Search for the cell housing the specified text and yield its [X, Y] center coordinate. 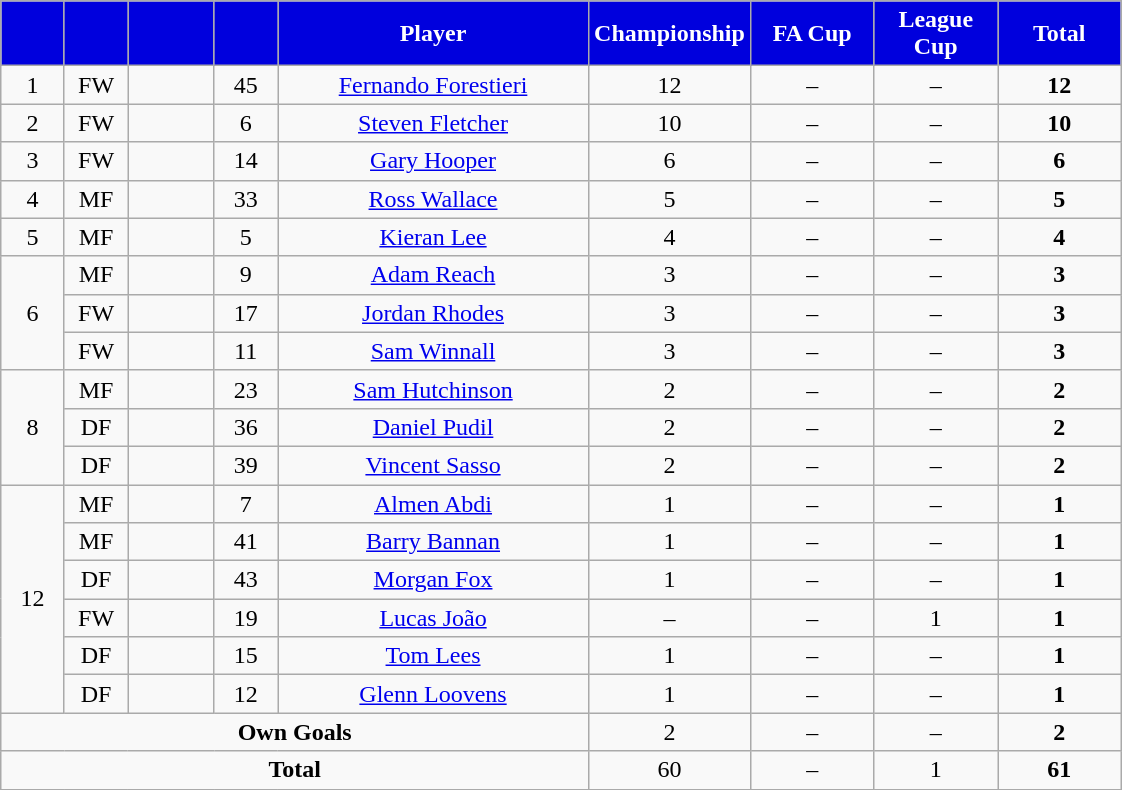
Morgan Fox [434, 580]
Steven Fletcher [434, 123]
Vincent Sasso [434, 465]
Player [434, 34]
Glenn Loovens [434, 694]
33 [246, 199]
Barry Bannan [434, 542]
Own Goals [295, 732]
14 [246, 161]
45 [246, 85]
Sam Hutchinson [434, 389]
Tom Lees [434, 656]
43 [246, 580]
11 [246, 351]
15 [246, 656]
Jordan Rhodes [434, 313]
41 [246, 542]
9 [246, 275]
League Cup [936, 34]
Sam Winnall [434, 351]
Daniel Pudil [434, 427]
Almen Abdi [434, 503]
7 [246, 503]
Championship [670, 34]
36 [246, 427]
FA Cup [812, 34]
Kieran Lee [434, 237]
19 [246, 618]
Ross Wallace [434, 199]
39 [246, 465]
60 [670, 770]
23 [246, 389]
61 [1060, 770]
Lucas João [434, 618]
8 [33, 427]
Gary Hooper [434, 161]
17 [246, 313]
Fernando Forestieri [434, 85]
Adam Reach [434, 275]
